Output the (x, y) coordinate of the center of the cell containing the given text.  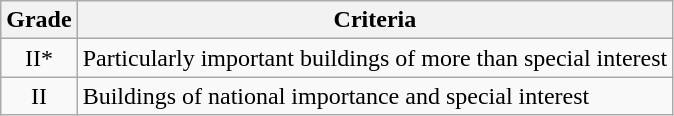
II (39, 96)
Grade (39, 20)
Buildings of national importance and special interest (375, 96)
II* (39, 58)
Criteria (375, 20)
Particularly important buildings of more than special interest (375, 58)
